Provide the (X, Y) coordinate of the cell's center where the given text is located.  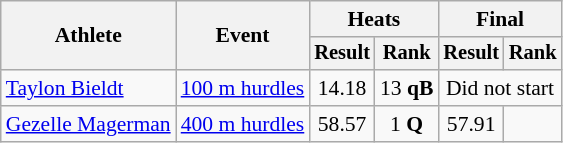
Event (243, 36)
58.57 (342, 124)
Did not start (500, 88)
Taylon Bieldt (88, 88)
Athlete (88, 36)
1 Q (407, 124)
400 m hurdles (243, 124)
Gezelle Magerman (88, 124)
Heats (374, 19)
13 qB (407, 88)
57.91 (471, 124)
14.18 (342, 88)
Final (500, 19)
100 m hurdles (243, 88)
